Detect which cell encompasses the target text, then output its [x, y] center coordinate. 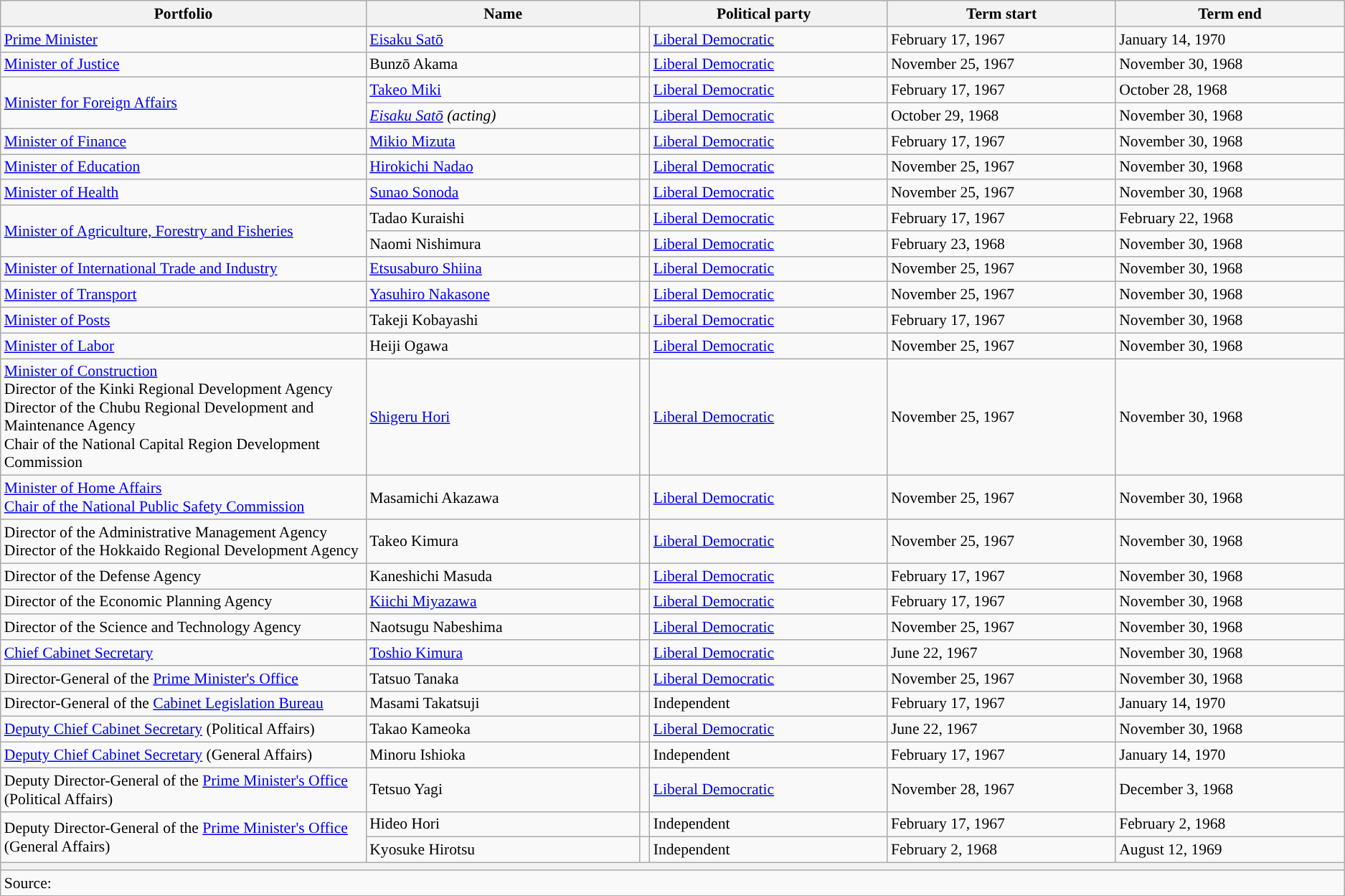
Eisaku Satō (acting) [503, 116]
Director of the Defense Agency [184, 576]
Minister of Transport [184, 295]
Takao Kameoka [503, 730]
Naotsugu Nabeshima [503, 628]
Director-General of the Cabinet Legislation Bureau [184, 704]
Takeo Kimura [503, 541]
Tadao Kuraishi [503, 218]
Masamichi Akazawa [503, 498]
Etsusaburo Shiina [503, 269]
Name [503, 14]
Minister of Education [184, 167]
Portfolio [184, 14]
Prime Minister [184, 39]
Masami Takatsuji [503, 704]
Minister of Justice [184, 65]
Heiji Ogawa [503, 346]
Deputy Director-General of the Prime Minister's Office (General Affairs) [184, 836]
Tetsuo Yagi [503, 789]
Minister of Health [184, 193]
Deputy Director-General of the Prime Minister's Office (Political Affairs) [184, 789]
Toshio Kimura [503, 653]
Naomi Nishimura [503, 244]
Bunzō Akama [503, 65]
Minister of Labor [184, 346]
Term start [1001, 14]
Kaneshichi Masuda [503, 576]
October 29, 1968 [1001, 116]
Political party [763, 14]
Minister of Posts [184, 321]
Source: [673, 883]
Minister for Foreign Affairs [184, 103]
Minister of Finance [184, 141]
Director of the Economic Planning Agency [184, 602]
Sunao Sonoda [503, 193]
Minister of Home AffairsChair of the National Public Safety Commission [184, 498]
Takeo Miki [503, 90]
December 3, 1968 [1230, 789]
Director-General of the Prime Minister's Office [184, 679]
Tatsuo Tanaka [503, 679]
Minister of International Trade and Industry [184, 269]
Deputy Chief Cabinet Secretary (General Affairs) [184, 755]
Director of the Science and Technology Agency [184, 628]
Hirokichi Nadao [503, 167]
November 28, 1967 [1001, 789]
February 23, 1968 [1001, 244]
Eisaku Satō [503, 39]
Term end [1230, 14]
Mikio Mizuta [503, 141]
Takeji Kobayashi [503, 321]
Director of the Administrative Management AgencyDirector of the Hokkaido Regional Development Agency [184, 541]
Minoru Ishioka [503, 755]
Yasuhiro Nakasone [503, 295]
August 12, 1969 [1230, 850]
Kiichi Miyazawa [503, 602]
February 22, 1968 [1230, 218]
Hideo Hori [503, 824]
October 28, 1968 [1230, 90]
Shigeru Hori [503, 418]
Kyosuke Hirotsu [503, 850]
Minister of Agriculture, Forestry and Fisheries [184, 231]
Chief Cabinet Secretary [184, 653]
Deputy Chief Cabinet Secretary (Political Affairs) [184, 730]
